Return (x, y) of the center of cell containing provided text 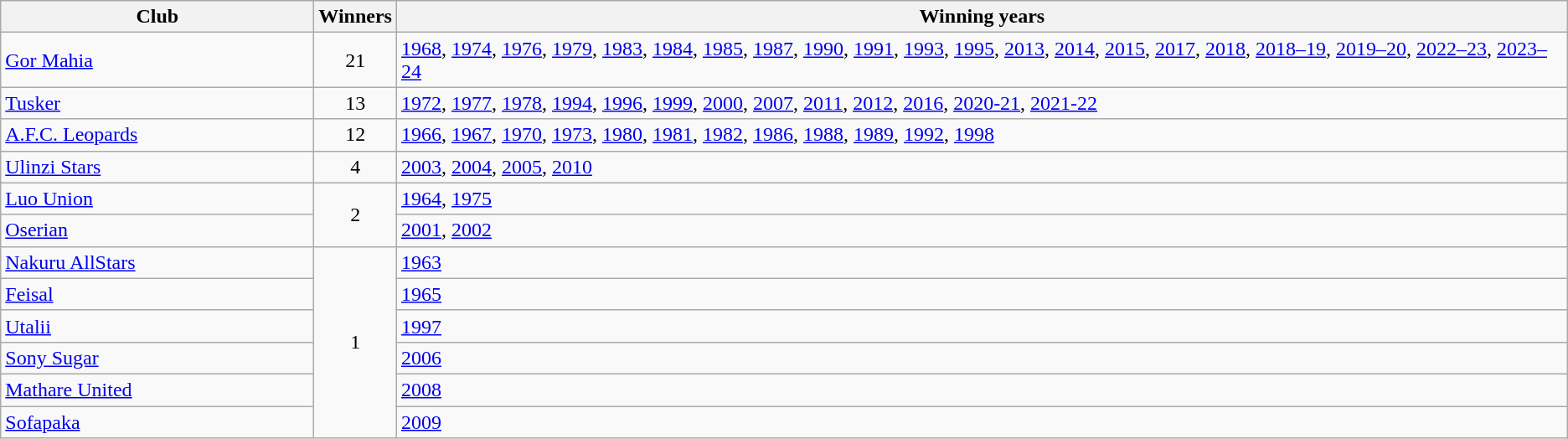
1964, 1975 (982, 199)
1965 (982, 294)
13 (355, 103)
Utalii (157, 326)
Club (157, 17)
Nakuru AllStars (157, 262)
Oserian (157, 230)
Gor Mahia (157, 60)
1997 (982, 326)
Mathare United (157, 390)
2003, 2004, 2005, 2010 (982, 167)
2001, 2002 (982, 230)
21 (355, 60)
Ulinzi Stars (157, 167)
Feisal (157, 294)
1963 (982, 262)
4 (355, 167)
Sofapaka (157, 421)
A.F.C. Leopards (157, 135)
2006 (982, 358)
12 (355, 135)
2 (355, 214)
1972, 1977, 1978, 1994, 1996, 1999, 2000, 2007, 2011, 2012, 2016, 2020-21, 2021-22 (982, 103)
Sony Sugar (157, 358)
1966, 1967, 1970, 1973, 1980, 1981, 1982, 1986, 1988, 1989, 1992, 1998 (982, 135)
Winning years (982, 17)
2008 (982, 390)
1 (355, 342)
Tusker (157, 103)
Winners (355, 17)
Luo Union (157, 199)
1968, 1974, 1976, 1979, 1983, 1984, 1985, 1987, 1990, 1991, 1993, 1995, 2013, 2014, 2015, 2017, 2018, 2018–19, 2019–20, 2022–23, 2023–24 (982, 60)
2009 (982, 421)
